Determine the [x, y] coordinate at the center of the cell enclosing the given text.  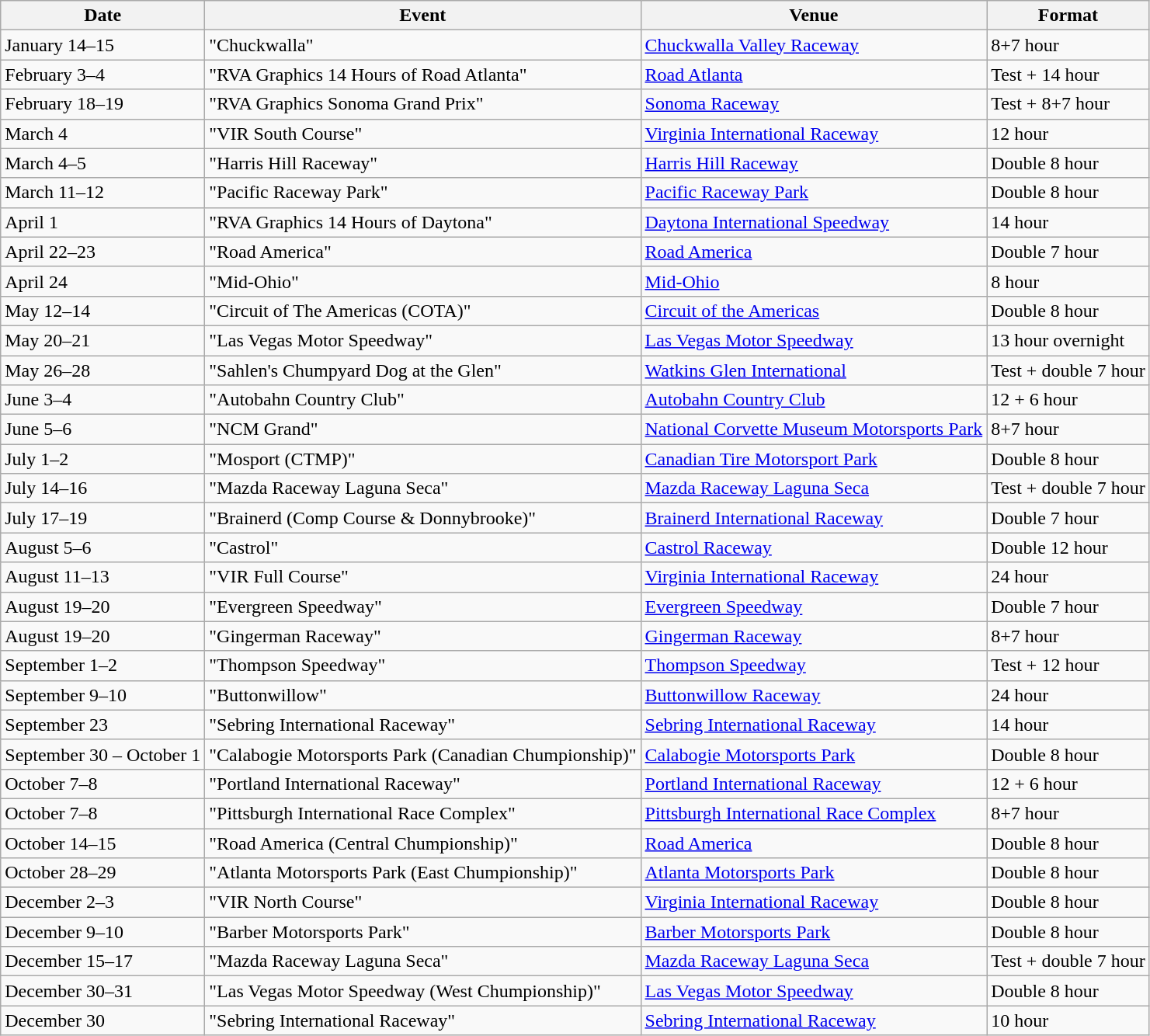
September 9–10 [102, 695]
"Castrol" [422, 548]
October 28–29 [102, 873]
Test + 8+7 hour [1068, 104]
July 1–2 [102, 459]
Test + 14 hour [1068, 75]
Venue [814, 16]
"Pittsburgh International Race Complex" [422, 813]
Mid-Ohio [814, 281]
Gingerman Raceway [814, 636]
"Road America" [422, 252]
December 2–3 [102, 902]
"RVA Graphics Sonoma Grand Prix" [422, 104]
"Sahlen's Chumpyard Dog at the Glen" [422, 370]
September 30 – October 1 [102, 754]
"VIR Full Course" [422, 577]
Autobahn Country Club [814, 400]
"Evergreen Speedway" [422, 607]
"Buttonwillow" [422, 695]
"Portland International Raceway" [422, 784]
Circuit of the Americas [814, 311]
Buttonwillow Raceway [814, 695]
Daytona International Speedway [814, 222]
May 12–14 [102, 311]
"VIR South Course" [422, 134]
"Brainerd (Comp Course & Donnybrooke)" [422, 518]
"Road America (Central Chumpionship)" [422, 843]
"Atlanta Motorsports Park (East Chumpionship)" [422, 873]
March 11–12 [102, 193]
May 26–28 [102, 370]
"Harris Hill Raceway" [422, 163]
Pittsburgh International Race Complex [814, 813]
September 1–2 [102, 666]
"Mid-Ohio" [422, 281]
"RVA Graphics 14 Hours of Daytona" [422, 222]
Sonoma Raceway [814, 104]
Thompson Speedway [814, 666]
National Corvette Museum Motorsports Park [814, 429]
"Pacific Raceway Park" [422, 193]
December 30–31 [102, 991]
January 14–15 [102, 45]
Harris Hill Raceway [814, 163]
Barber Motorsports Park [814, 932]
December 15–17 [102, 961]
"Las Vegas Motor Speedway" [422, 340]
August 5–6 [102, 548]
October 14–15 [102, 843]
13 hour overnight [1068, 340]
"VIR North Course" [422, 902]
"Circuit of The Americas (COTA)" [422, 311]
May 20–21 [102, 340]
June 5–6 [102, 429]
Pacific Raceway Park [814, 193]
Brainerd International Raceway [814, 518]
Evergreen Speedway [814, 607]
April 22–23 [102, 252]
Event [422, 16]
12 hour [1068, 134]
"Las Vegas Motor Speedway (West Chumpionship)" [422, 991]
"Mosport (CTMP)" [422, 459]
September 23 [102, 725]
December 30 [102, 1020]
Test + 12 hour [1068, 666]
Canadian Tire Motorsport Park [814, 459]
"Barber Motorsports Park" [422, 932]
Format [1068, 16]
Watkins Glen International [814, 370]
December 9–10 [102, 932]
Calabogie Motorsports Park [814, 754]
"NCM Grand" [422, 429]
"Chuckwalla" [422, 45]
February 18–19 [102, 104]
Date [102, 16]
Castrol Raceway [814, 548]
"Gingerman Raceway" [422, 636]
10 hour [1068, 1020]
April 24 [102, 281]
August 11–13 [102, 577]
"RVA Graphics 14 Hours of Road Atlanta" [422, 75]
March 4–5 [102, 163]
April 1 [102, 222]
March 4 [102, 134]
Chuckwalla Valley Raceway [814, 45]
July 14–16 [102, 488]
February 3–4 [102, 75]
8 hour [1068, 281]
Road Atlanta [814, 75]
July 17–19 [102, 518]
Atlanta Motorsports Park [814, 873]
Double 12 hour [1068, 548]
June 3–4 [102, 400]
"Calabogie Motorsports Park (Canadian Chumpionship)" [422, 754]
Portland International Raceway [814, 784]
"Thompson Speedway" [422, 666]
"Autobahn Country Club" [422, 400]
